Output the (x, y) coordinate of the center of the cell containing the given text.  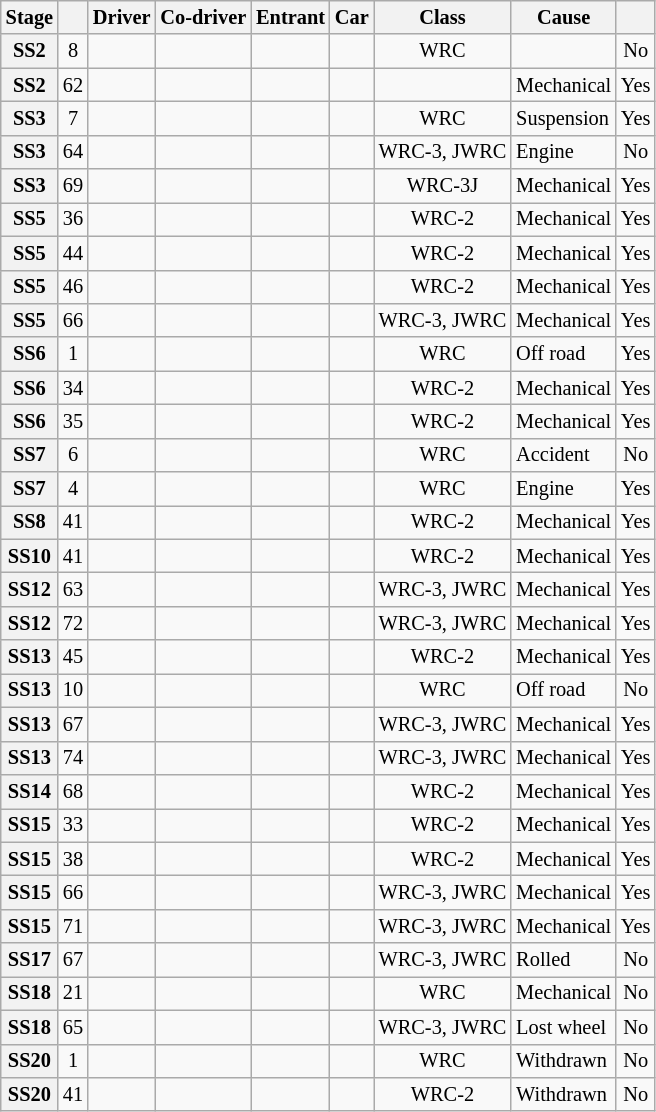
8 (73, 51)
6 (73, 455)
Class (443, 17)
34 (73, 388)
74 (73, 758)
46 (73, 287)
Accident (564, 455)
62 (73, 85)
Lost wheel (564, 1027)
45 (73, 657)
35 (73, 421)
SS10 (30, 556)
7 (73, 118)
SS17 (30, 960)
69 (73, 186)
Co-driver (203, 17)
WRC-3J (443, 186)
Rolled (564, 960)
SS8 (30, 522)
71 (73, 926)
65 (73, 1027)
72 (73, 623)
64 (73, 152)
10 (73, 690)
68 (73, 791)
Suspension (564, 118)
Driver (122, 17)
Car (352, 17)
Entrant (290, 17)
33 (73, 825)
36 (73, 219)
SS14 (30, 791)
63 (73, 589)
38 (73, 859)
4 (73, 489)
44 (73, 253)
Cause (564, 17)
21 (73, 993)
Stage (30, 17)
